Identify which cell holds the provided text, then report its [X, Y] central coordinate. 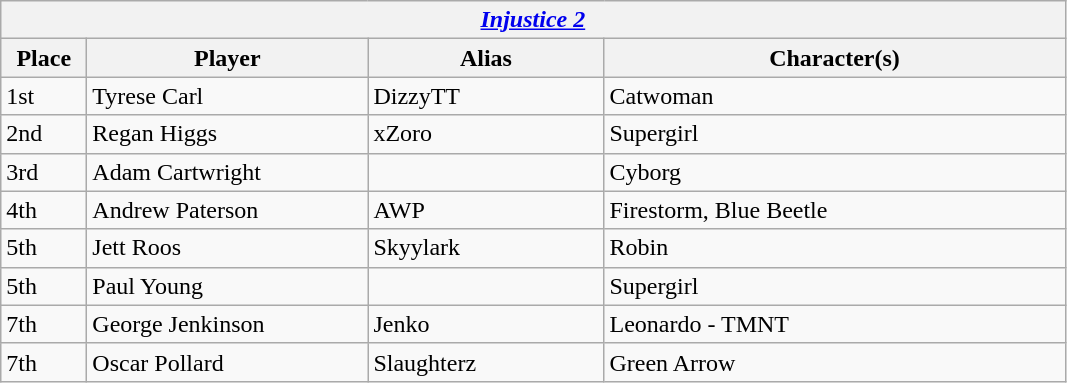
4th [44, 210]
Place [44, 58]
Tyrese Carl [228, 96]
Firestorm, Blue Beetle [834, 210]
Jett Roos [228, 248]
Slaughterz [486, 362]
Green Arrow [834, 362]
Alias [486, 58]
AWP [486, 210]
Catwoman [834, 96]
DizzyTT [486, 96]
Adam Cartwright [228, 172]
George Jenkinson [228, 324]
xZoro [486, 134]
Jenko [486, 324]
Andrew Paterson [228, 210]
Paul Young [228, 286]
Injustice 2 [533, 20]
Cyborg [834, 172]
Character(s) [834, 58]
Player [228, 58]
Regan Higgs [228, 134]
1st [44, 96]
Leonardo - TMNT [834, 324]
Robin [834, 248]
Skyylark [486, 248]
3rd [44, 172]
Oscar Pollard [228, 362]
2nd [44, 134]
